Identify which cell holds the provided text, then report its (X, Y) central coordinate. 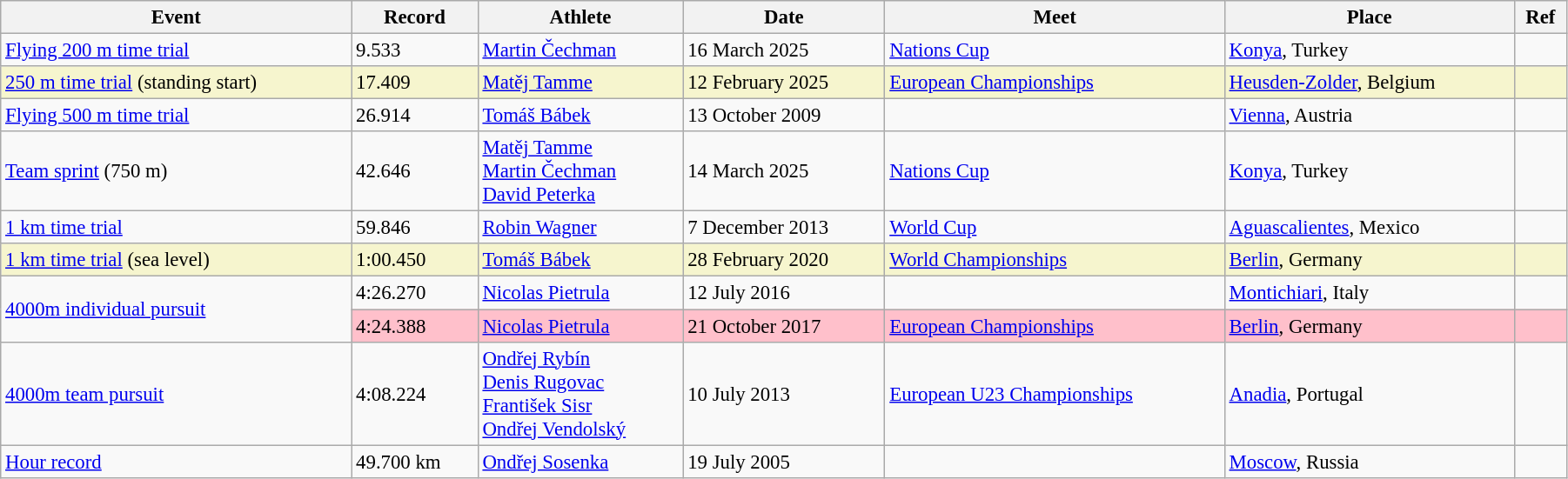
13 October 2009 (784, 116)
1 km time trial (sea level) (176, 260)
4000m team pursuit (176, 393)
26.914 (414, 116)
Vienna, Austria (1370, 116)
Heusden-Zolder, Belgium (1370, 83)
Matěj TammeMartin ČechmanDavid Peterka (580, 171)
European U23 Championships (1055, 393)
4000m individual pursuit (176, 309)
Matěj Tamme (580, 83)
1:00.450 (414, 260)
12 February 2025 (784, 83)
17.409 (414, 83)
7 December 2013 (784, 228)
4:26.270 (414, 293)
49.700 km (414, 462)
16 March 2025 (784, 50)
19 July 2005 (784, 462)
World Cup (1055, 228)
Martin Čechman (580, 50)
Aguascalientes, Mexico (1370, 228)
Robin Wagner (580, 228)
Anadia, Portugal (1370, 393)
Team sprint (750 m) (176, 171)
4:24.388 (414, 326)
Montichiari, Italy (1370, 293)
28 February 2020 (784, 260)
Hour record (176, 462)
1 km time trial (176, 228)
Date (784, 17)
Ondřej Sosenka (580, 462)
4:08.224 (414, 393)
Athlete (580, 17)
42.646 (414, 171)
Flying 500 m time trial (176, 116)
10 July 2013 (784, 393)
Event (176, 17)
Moscow, Russia (1370, 462)
21 October 2017 (784, 326)
Meet (1055, 17)
14 March 2025 (784, 171)
12 July 2016 (784, 293)
Place (1370, 17)
World Championships (1055, 260)
Ref (1540, 17)
250 m time trial (standing start) (176, 83)
9.533 (414, 50)
Record (414, 17)
Ondřej RybínDenis RugovacFrantišek SisrOndřej Vendolský (580, 393)
59.846 (414, 228)
Flying 200 m time trial (176, 50)
